Return the (x, y) coordinate for the center point of the cell that contains the specified text.  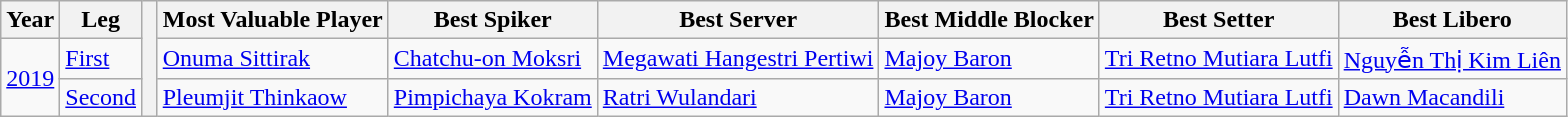
Leg (101, 20)
Nguyễn Thị Kim Liên (1452, 59)
Second (101, 97)
2019 (30, 78)
Chatchu-on Moksri (492, 59)
Most Valuable Player (272, 20)
Year (30, 20)
Best Libero (1452, 20)
Dawn Macandili (1452, 97)
First (101, 59)
Best Middle Blocker (989, 20)
Best Spiker (492, 20)
Onuma Sittirak (272, 59)
Pimpichaya Kokram (492, 97)
Megawati Hangestri Pertiwi (738, 59)
Best Setter (1218, 20)
Ratri Wulandari (738, 97)
Pleumjit Thinkaow (272, 97)
Best Server (738, 20)
